Pinpoint the cell where the given text exists, returning its (X, Y) midpoint coordinate. 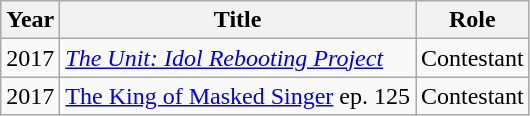
Title (238, 20)
The King of Masked Singer ep. 125 (238, 96)
The Unit: Idol Rebooting Project (238, 58)
Role (473, 20)
Year (30, 20)
